Output the (X, Y) coordinate of the center of the cell containing the given text.  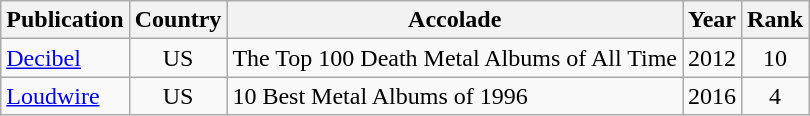
10 (776, 58)
Country (178, 20)
2016 (712, 96)
Publication (65, 20)
Decibel (65, 58)
Year (712, 20)
The Top 100 Death Metal Albums of All Time (455, 58)
10 Best Metal Albums of 1996 (455, 96)
2012 (712, 58)
4 (776, 96)
Accolade (455, 20)
Loudwire (65, 96)
Rank (776, 20)
